Return [X, Y] of the center of cell containing provided text 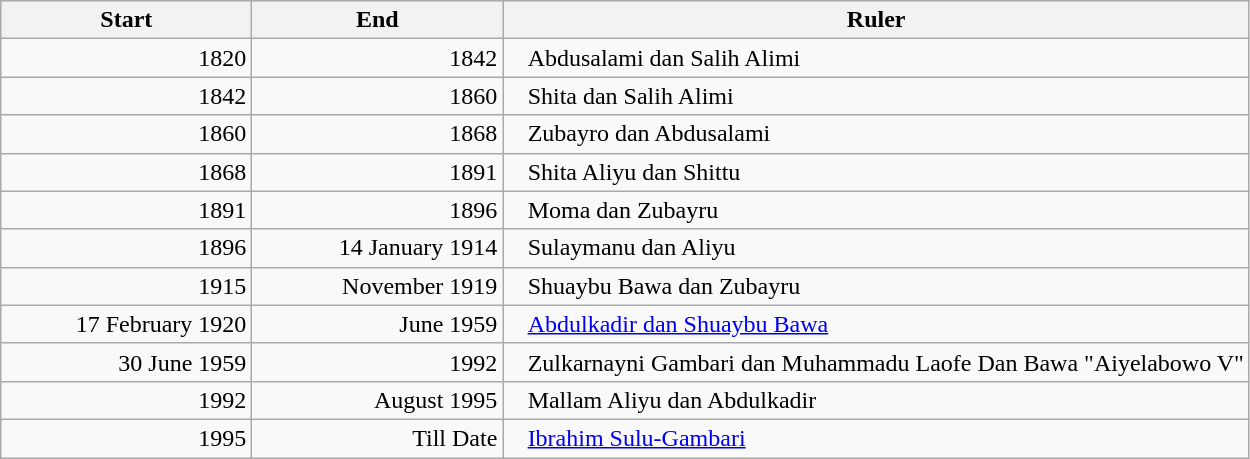
Ruler [876, 20]
End [378, 20]
Shuaybu Bawa dan Zubayru [876, 286]
Shita Aliyu dan Shittu [876, 172]
Zubayro dan Abdusalami [876, 134]
Moma dan Zubayru [876, 210]
Zulkarnayni Gambari dan Muhammadu Laofe Dan Bawa "Aiyelabowo V" [876, 362]
Abdulkadir dan Shuaybu Bawa [876, 324]
1820 [126, 58]
Abdusalami dan Salih Alimi [876, 58]
14 January 1914 [378, 248]
Sulaymanu dan Aliyu [876, 248]
Ibrahim Sulu-Gambari [876, 438]
Mallam Aliyu dan Abdulkadir [876, 400]
Start [126, 20]
1995 [126, 438]
June 1959 [378, 324]
Till Date [378, 438]
1915 [126, 286]
17 February 1920 [126, 324]
August 1995 [378, 400]
November 1919 [378, 286]
30 June 1959 [126, 362]
Shita dan Salih Alimi [876, 96]
